Provide the [X, Y] coordinate of the cell's center where the given text is located.  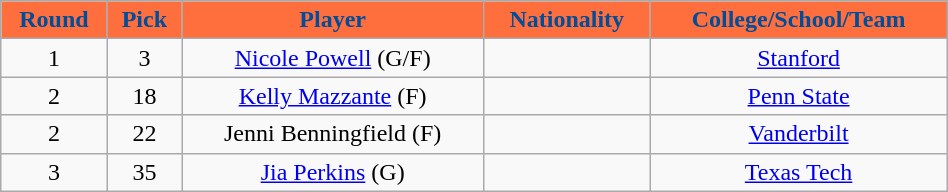
Stanford [798, 58]
22 [144, 134]
Nationality [567, 20]
Vanderbilt [798, 134]
Penn State [798, 96]
College/School/Team [798, 20]
Player [333, 20]
1 [54, 58]
35 [144, 172]
18 [144, 96]
Pick [144, 20]
Jia Perkins (G) [333, 172]
Kelly Mazzante (F) [333, 96]
Texas Tech [798, 172]
Nicole Powell (G/F) [333, 58]
Jenni Benningfield (F) [333, 134]
Round [54, 20]
